Pinpoint the cell where the given text exists, returning its [x, y] midpoint coordinate. 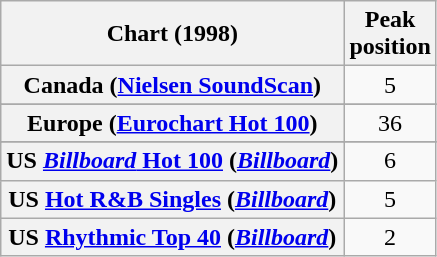
2 [390, 237]
6 [390, 161]
US Rhythmic Top 40 (Billboard) [172, 237]
Chart (1998) [172, 34]
36 [390, 123]
Europe (Eurochart Hot 100) [172, 123]
US Hot R&B Singles (Billboard) [172, 199]
US Billboard Hot 100 (Billboard) [172, 161]
Canada (Nielsen SoundScan) [172, 85]
Peakposition [390, 34]
